From the cell containing the given text, extract its center point as [X, Y] coordinate. 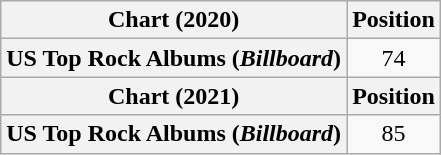
85 [394, 134]
74 [394, 58]
Chart (2021) [174, 96]
Chart (2020) [174, 20]
